Scan for the cell matching the given text and deliver its [X, Y] coordinate at center. 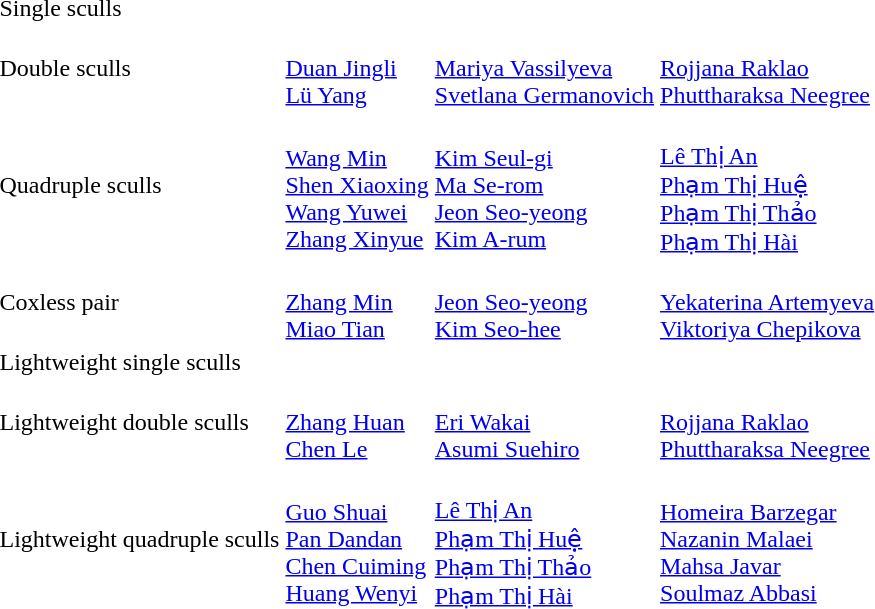
Duan JingliLü Yang [357, 68]
Zhang HuanChen Le [357, 422]
Kim Seul-giMa Se-romJeon Seo-yeongKim A-rum [544, 185]
Eri WakaiAsumi Suehiro [544, 422]
Mariya VassilyevaSvetlana Germanovich [544, 68]
Jeon Seo-yeongKim Seo-hee [544, 302]
Wang MinShen XiaoxingWang YuweiZhang Xinyue [357, 185]
Zhang MinMiao Tian [357, 302]
